Provide the [X, Y] coordinate of the cell's center where the given text is located.  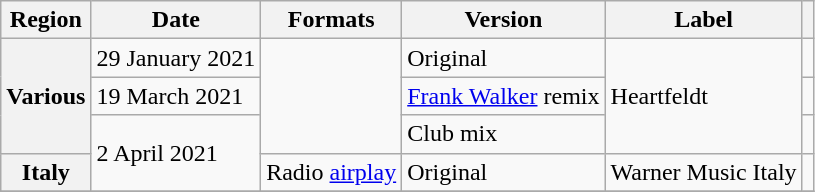
Date [176, 20]
29 January 2021 [176, 58]
Formats [332, 20]
Warner Music Italy [704, 172]
Club mix [504, 134]
Region [46, 20]
Italy [46, 172]
Heartfeldt [704, 96]
Various [46, 96]
Label [704, 20]
Radio airplay [332, 172]
2 April 2021 [176, 153]
Frank Walker remix [504, 96]
Version [504, 20]
19 March 2021 [176, 96]
